For the text-containing cell, return its midpoint in (x, y) coordinate format. 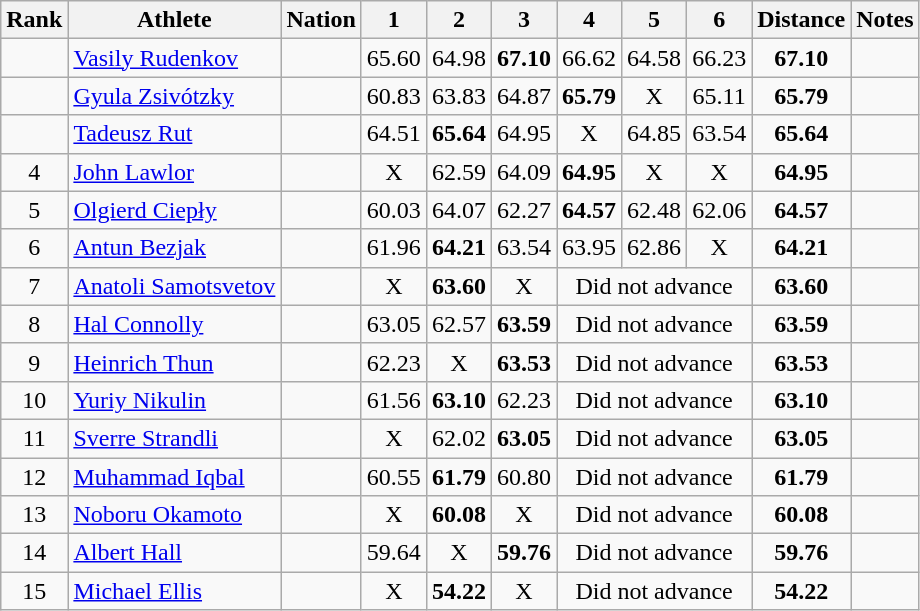
60.55 (394, 477)
62.27 (524, 210)
Olgierd Ciepły (174, 210)
60.80 (524, 477)
Yuriy Nikulin (174, 400)
63.83 (458, 96)
7 (34, 286)
64.87 (524, 96)
3 (524, 20)
Gyula Zsivótzky (174, 96)
10 (34, 400)
Anatoli Samotsvetov (174, 286)
13 (34, 515)
65.11 (720, 96)
61.96 (394, 248)
64.58 (654, 58)
8 (34, 324)
Muhammad Iqbal (174, 477)
Tadeusz Rut (174, 134)
Albert Hall (174, 553)
1 (394, 20)
62.57 (458, 324)
60.83 (394, 96)
John Lawlor (174, 172)
59.64 (394, 553)
Nation (321, 20)
Noboru Okamoto (174, 515)
Vasily Rudenkov (174, 58)
Athlete (174, 20)
Heinrich Thun (174, 362)
62.86 (654, 248)
9 (34, 362)
Distance (802, 20)
Rank (34, 20)
64.98 (458, 58)
61.56 (394, 400)
66.62 (588, 58)
Michael Ellis (174, 591)
63.95 (588, 248)
64.85 (654, 134)
62.48 (654, 210)
15 (34, 591)
65.60 (394, 58)
62.06 (720, 210)
60.03 (394, 210)
64.07 (458, 210)
62.02 (458, 438)
64.51 (394, 134)
11 (34, 438)
14 (34, 553)
Hal Connolly (174, 324)
Sverre Strandli (174, 438)
64.09 (524, 172)
2 (458, 20)
62.59 (458, 172)
12 (34, 477)
Notes (885, 20)
66.23 (720, 58)
Antun Bezjak (174, 248)
